Return [x, y] of the center of cell containing provided text 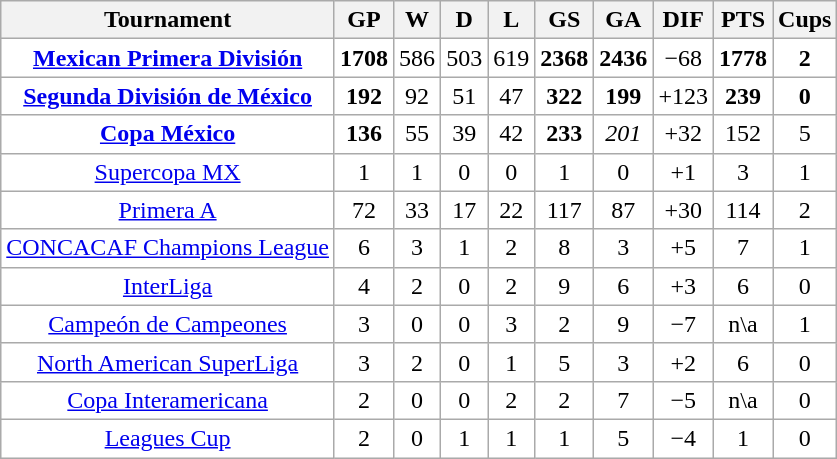
+5 [684, 248]
InterLiga [168, 286]
586 [418, 58]
233 [564, 134]
Copa Interamericana [168, 400]
1778 [742, 58]
GS [564, 20]
−68 [684, 58]
42 [512, 134]
55 [418, 134]
47 [512, 96]
+123 [684, 96]
L [512, 20]
Primera A [168, 210]
136 [364, 134]
192 [364, 96]
Segunda División de México [168, 96]
114 [742, 210]
Mexican Primera División [168, 58]
Leagues Cup [168, 438]
22 [512, 210]
2436 [624, 58]
199 [624, 96]
+32 [684, 134]
D [464, 20]
PTS [742, 20]
GP [364, 20]
2368 [564, 58]
−7 [684, 324]
117 [564, 210]
CONCACAF Champions League [168, 248]
72 [364, 210]
Tournament [168, 20]
W [418, 20]
Cups [805, 20]
8 [564, 248]
4 [364, 286]
619 [512, 58]
−4 [684, 438]
239 [742, 96]
+3 [684, 286]
503 [464, 58]
Campeón de Campeones [168, 324]
Supercopa MX [168, 172]
201 [624, 134]
+30 [684, 210]
33 [418, 210]
GA [624, 20]
39 [464, 134]
Copa México [168, 134]
322 [564, 96]
−5 [684, 400]
17 [464, 210]
87 [624, 210]
92 [418, 96]
North American SuperLiga [168, 362]
1708 [364, 58]
DIF [684, 20]
+1 [684, 172]
152 [742, 134]
51 [464, 96]
+2 [684, 362]
